Scan for the cell matching the given text and deliver its [X, Y] coordinate at center. 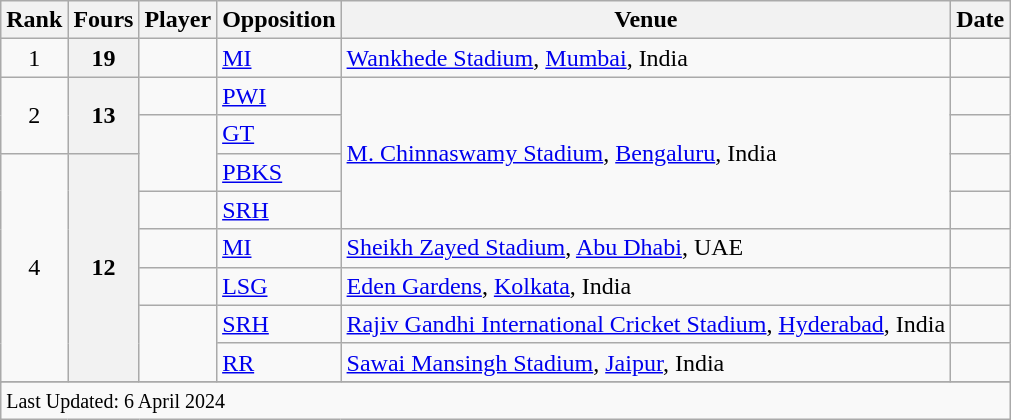
M. Chinnaswamy Stadium, Bengaluru, India [646, 153]
Rajiv Gandhi International Cricket Stadium, Hyderabad, India [646, 324]
Sheikh Zayed Stadium, Abu Dhabi, UAE [646, 248]
GT [279, 134]
Player [178, 20]
PBKS [279, 172]
Last Updated: 6 April 2024 [506, 400]
Sawai Mansingh Stadium, Jaipur, India [646, 362]
Venue [646, 20]
19 [104, 58]
4 [34, 267]
PWI [279, 96]
LSG [279, 286]
RR [279, 362]
13 [104, 115]
Rank [34, 20]
Opposition [279, 20]
Date [980, 20]
12 [104, 267]
Wankhede Stadium, Mumbai, India [646, 58]
1 [34, 58]
2 [34, 115]
Eden Gardens, Kolkata, India [646, 286]
Fours [104, 20]
